Output the (X, Y) coordinate of the center of the cell containing the given text.  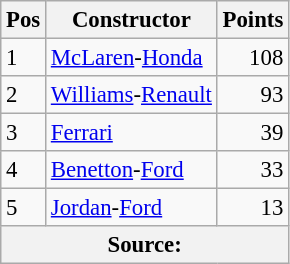
Points (252, 20)
Benetton-Ford (132, 170)
Jordan-Ford (132, 208)
33 (252, 170)
108 (252, 58)
Ferrari (132, 133)
13 (252, 208)
3 (24, 133)
Williams-Renault (132, 95)
Pos (24, 20)
Constructor (132, 20)
39 (252, 133)
McLaren-Honda (132, 58)
93 (252, 95)
Source: (145, 245)
4 (24, 170)
1 (24, 58)
2 (24, 95)
5 (24, 208)
